Capture the cell that displays the provided text and extract its (x, y) central coordinate. 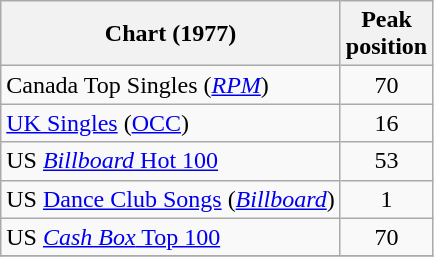
UK Singles (OCC) (171, 123)
16 (386, 123)
Peakposition (386, 34)
1 (386, 199)
US Billboard Hot 100 (171, 161)
Chart (1977) (171, 34)
53 (386, 161)
Canada Top Singles (RPM) (171, 85)
US Dance Club Songs (Billboard) (171, 199)
US Cash Box Top 100 (171, 237)
